Determine the (x, y) coordinate at the center of the cell enclosing the given text.  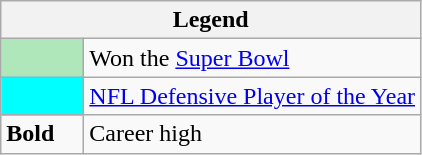
Bold (42, 134)
NFL Defensive Player of the Year (252, 96)
Legend (211, 20)
Career high (252, 134)
Won the Super Bowl (252, 58)
